For the text-containing cell, return its midpoint in [x, y] coordinate format. 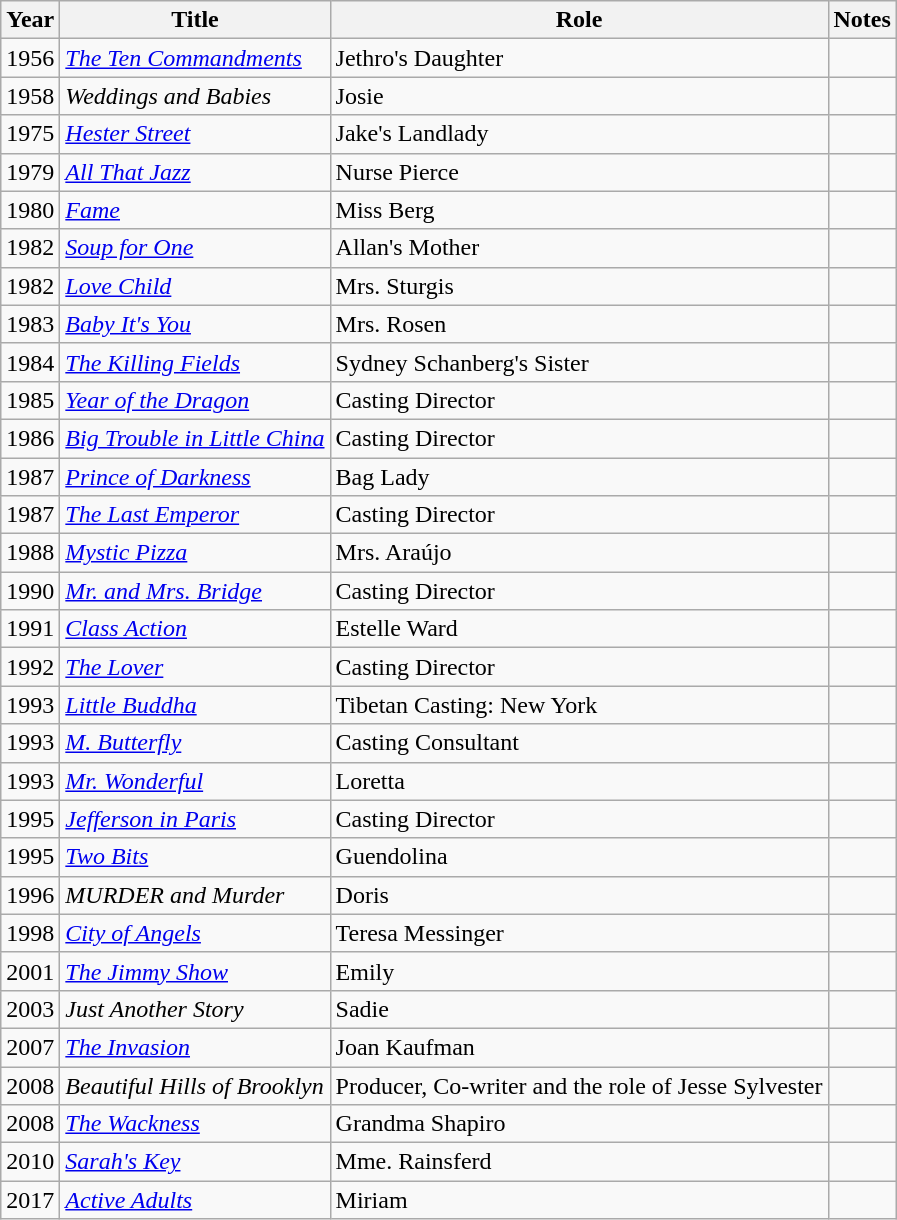
1979 [30, 172]
Sarah's Key [195, 1162]
Little Buddha [195, 705]
2007 [30, 1047]
2010 [30, 1162]
The Last Emperor [195, 515]
1956 [30, 58]
Beautiful Hills of Brooklyn [195, 1085]
M. Butterfly [195, 743]
Mrs. Rosen [579, 324]
Big Trouble in Little China [195, 438]
All That Jazz [195, 172]
Jake's Landlady [579, 134]
The Jimmy Show [195, 971]
1998 [30, 933]
Soup for One [195, 248]
Just Another Story [195, 1009]
1975 [30, 134]
Year [30, 20]
City of Angels [195, 933]
Miss Berg [579, 210]
The Ten Commandments [195, 58]
Sadie [579, 1009]
1988 [30, 553]
Love Child [195, 286]
Casting Consultant [579, 743]
Mr. Wonderful [195, 781]
Fame [195, 210]
Tibetan Casting: New York [579, 705]
Sydney Schanberg's Sister [579, 362]
Notes [862, 20]
1992 [30, 667]
Jethro's Daughter [579, 58]
Producer, Co-writer and the role of Jesse Sylvester [579, 1085]
Grandma Shapiro [579, 1124]
Miriam [579, 1200]
2003 [30, 1009]
Mme. Rainsferd [579, 1162]
Joan Kaufman [579, 1047]
Loretta [579, 781]
The Killing Fields [195, 362]
1985 [30, 400]
The Lover [195, 667]
Estelle Ward [579, 629]
Year of the Dragon [195, 400]
Baby It's You [195, 324]
1958 [30, 96]
Prince of Darkness [195, 477]
Guendolina [579, 857]
1990 [30, 591]
1996 [30, 895]
Allan's Mother [579, 248]
1991 [30, 629]
1986 [30, 438]
Teresa Messinger [579, 933]
Mrs. Sturgis [579, 286]
Title [195, 20]
Josie [579, 96]
Emily [579, 971]
Mystic Pizza [195, 553]
The Invasion [195, 1047]
Doris [579, 895]
MURDER and Murder [195, 895]
1984 [30, 362]
Mrs. Araújo [579, 553]
Active Adults [195, 1200]
Jefferson in Paris [195, 819]
Nurse Pierce [579, 172]
2001 [30, 971]
Bag Lady [579, 477]
1983 [30, 324]
The Wackness [195, 1124]
1980 [30, 210]
Two Bits [195, 857]
Hester Street [195, 134]
Mr. and Mrs. Bridge [195, 591]
Role [579, 20]
Weddings and Babies [195, 96]
2017 [30, 1200]
Class Action [195, 629]
